Determine the [X, Y] coordinate at the center of the cell enclosing the given text.  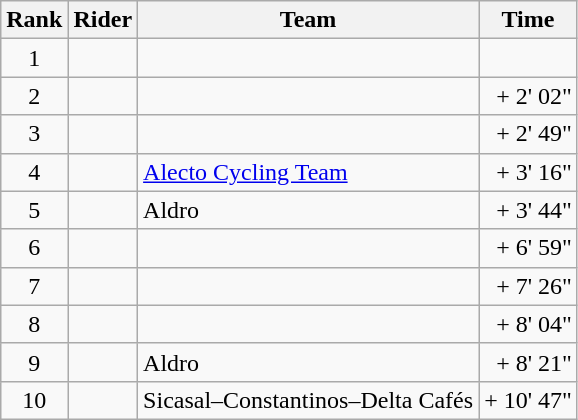
5 [34, 210]
4 [34, 172]
+ 3' 16" [528, 172]
+ 10' 47" [528, 400]
Team [308, 20]
+ 8' 21" [528, 362]
+ 2' 49" [528, 134]
6 [34, 248]
2 [34, 96]
+ 3' 44" [528, 210]
+ 8' 04" [528, 324]
9 [34, 362]
Rider [103, 20]
+ 6' 59" [528, 248]
Alecto Cycling Team [308, 172]
+ 2' 02" [528, 96]
8 [34, 324]
+ 7' 26" [528, 286]
Rank [34, 20]
10 [34, 400]
Time [528, 20]
1 [34, 58]
Sicasal–Constantinos–Delta Cafés [308, 400]
7 [34, 286]
3 [34, 134]
